Determine the (X, Y) coordinate at the center of the cell enclosing the given text.  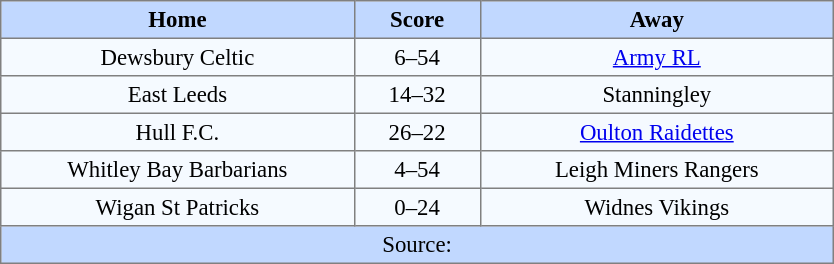
Score (417, 20)
0–24 (417, 207)
Stanningley (656, 95)
Widnes Vikings (656, 207)
Dewsbury Celtic (178, 57)
6–54 (417, 57)
26–22 (417, 132)
Wigan St Patricks (178, 207)
East Leeds (178, 95)
Army RL (656, 57)
4–54 (417, 170)
Away (656, 20)
Hull F.C. (178, 132)
Leigh Miners Rangers (656, 170)
14–32 (417, 95)
Whitley Bay Barbarians (178, 170)
Source: (418, 245)
Home (178, 20)
Oulton Raidettes (656, 132)
